Search for the cell housing the specified text and yield its [x, y] center coordinate. 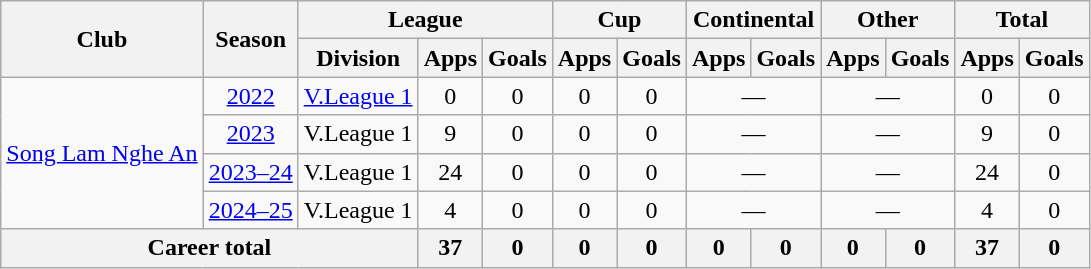
Season [250, 39]
League [425, 20]
2024–25 [250, 210]
Song Lam Nghe An [102, 153]
Career total [210, 248]
Continental [753, 20]
Cup [619, 20]
Total [1022, 20]
Club [102, 39]
Division [358, 58]
2023 [250, 134]
2023–24 [250, 172]
Other [888, 20]
2022 [250, 96]
